For the text-containing cell, return its midpoint in [x, y] coordinate format. 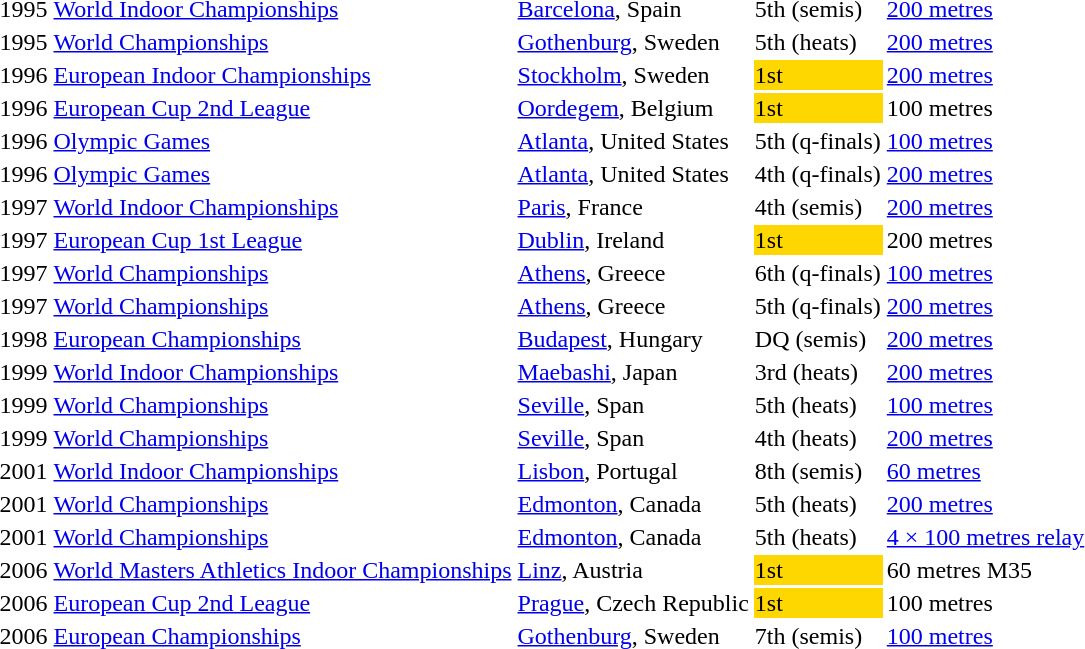
Stockholm, Sweden [633, 75]
60 metres M35 [985, 570]
Paris, France [633, 207]
8th (semis) [818, 471]
Prague, Czech Republic [633, 603]
Maebashi, Japan [633, 372]
DQ (semis) [818, 339]
World Masters Athletics Indoor Championships [282, 570]
Budapest, Hungary [633, 339]
4th (q-finals) [818, 174]
60 metres [985, 471]
European Indoor Championships [282, 75]
Gothenburg, Sweden [633, 42]
Lisbon, Portugal [633, 471]
4th (heats) [818, 438]
Linz, Austria [633, 570]
Oordegem, Belgium [633, 108]
4 × 100 metres relay [985, 537]
European Championships [282, 339]
4th (semis) [818, 207]
3rd (heats) [818, 372]
6th (q-finals) [818, 273]
European Cup 1st League [282, 240]
Dublin, Ireland [633, 240]
